Find where the given text appears and provide that cell's center as (x, y) coordinate. 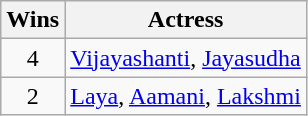
Actress (186, 20)
2 (33, 96)
Vijayashanti, Jayasudha (186, 58)
Wins (33, 20)
4 (33, 58)
Laya, Aamani, Lakshmi (186, 96)
